Output the (x, y) coordinate of the center of the cell containing the given text.  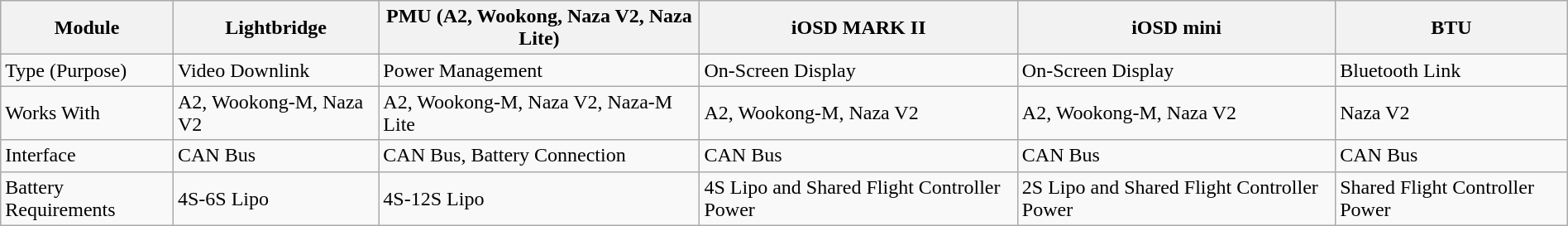
4S-12S Lipo (539, 199)
Bluetooth Link (1452, 70)
Interface (88, 156)
Module (88, 28)
Type (Purpose) (88, 70)
iOSD mini (1176, 28)
4S-6S Lipo (275, 199)
4S Lipo and Shared Flight Controller Power (858, 199)
Shared Flight Controller Power (1452, 199)
A2, Wookong-M, Naza V2, Naza-M Lite (539, 113)
2S Lipo and Shared Flight Controller Power (1176, 199)
Lightbridge (275, 28)
Naza V2 (1452, 113)
BTU (1452, 28)
Battery Requirements (88, 199)
PMU (A2, Wookong, Naza V2, Naza Lite) (539, 28)
iOSD MARK II (858, 28)
Power Management (539, 70)
CAN Bus, Battery Connection (539, 156)
Works With (88, 113)
Video Downlink (275, 70)
